For the text-containing cell, return its midpoint in [x, y] coordinate format. 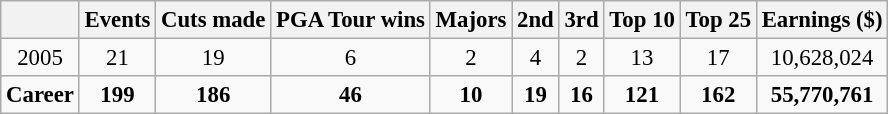
55,770,761 [822, 95]
Majors [470, 20]
186 [214, 95]
2nd [536, 20]
2005 [40, 58]
13 [642, 58]
21 [117, 58]
199 [117, 95]
Earnings ($) [822, 20]
3rd [582, 20]
17 [718, 58]
16 [582, 95]
Career [40, 95]
162 [718, 95]
4 [536, 58]
Top 10 [642, 20]
46 [351, 95]
PGA Tour wins [351, 20]
Cuts made [214, 20]
10 [470, 95]
121 [642, 95]
10,628,024 [822, 58]
Events [117, 20]
Top 25 [718, 20]
6 [351, 58]
